Pinpoint the cell where the given text exists, returning its (X, Y) midpoint coordinate. 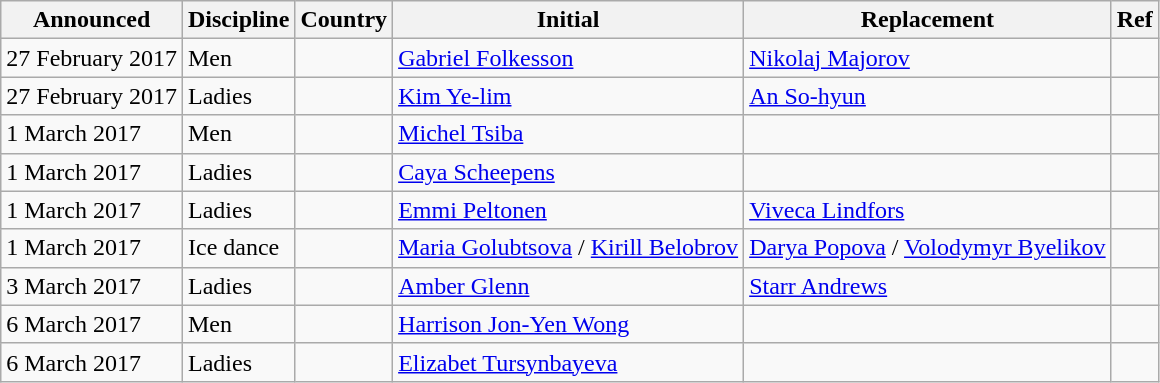
Viveca Lindfors (928, 210)
Emmi Peltonen (568, 210)
Nikolaj Majorov (928, 58)
Michel Tsiba (568, 134)
Elizabet Tursynbayeva (568, 362)
Replacement (928, 20)
Harrison Jon-Yen Wong (568, 324)
Ref (1134, 20)
Caya Scheepens (568, 172)
Ice dance (238, 248)
An So-hyun (928, 96)
3 March 2017 (92, 286)
Discipline (238, 20)
Amber Glenn (568, 286)
Starr Andrews (928, 286)
Announced (92, 20)
Gabriel Folkesson (568, 58)
Initial (568, 20)
Country (344, 20)
Darya Popova / Volodymyr Byelikov (928, 248)
Maria Golubtsova / Kirill Belobrov (568, 248)
Kim Ye-lim (568, 96)
